Capture the cell that displays the provided text and extract its (X, Y) central coordinate. 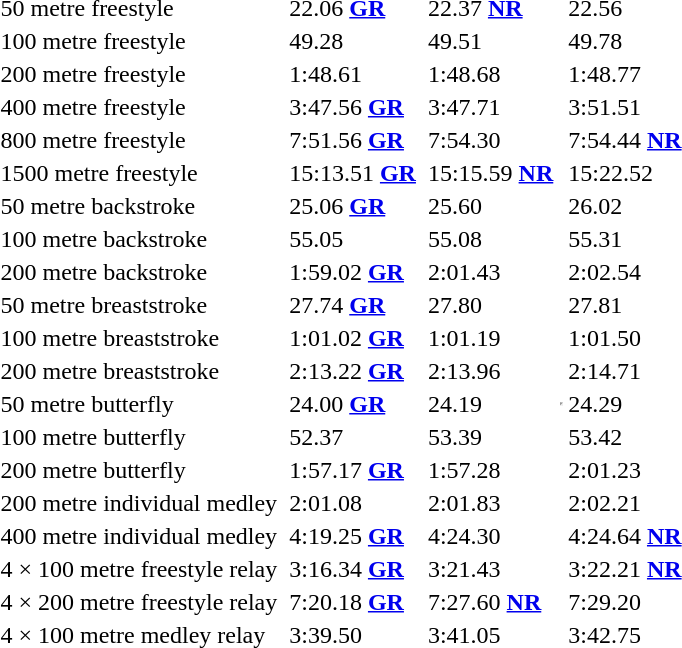
55.05 (353, 239)
24.19 (490, 404)
2:13.22 GR (353, 371)
24.00 GR (353, 404)
49.28 (353, 41)
4:19.25 GR (353, 536)
27.80 (490, 305)
3:47.71 (490, 107)
2:13.96 (490, 371)
15:13.51 GR (353, 173)
15:15.59 NR (490, 173)
25.60 (490, 206)
49.51 (490, 41)
1:01.19 (490, 338)
25.06 GR (353, 206)
1:57.28 (490, 470)
1:48.61 (353, 74)
2:01.08 (353, 503)
2:01.43 (490, 272)
1:01.02 GR (353, 338)
3:47.56 GR (353, 107)
1:59.02 GR (353, 272)
52.37 (353, 437)
53.39 (490, 437)
1:57.17 GR (353, 470)
7:27.60 NR (490, 602)
1:48.68 (490, 74)
2:01.83 (490, 503)
27.74 GR (353, 305)
3:21.43 (490, 569)
7:54.30 (490, 140)
7:20.18 GR (353, 602)
4:24.30 (490, 536)
7:51.56 GR (353, 140)
3:16.34 GR (353, 569)
55.08 (490, 239)
